Extract the [x, y] coordinate from the center of the cell holding the provided text.  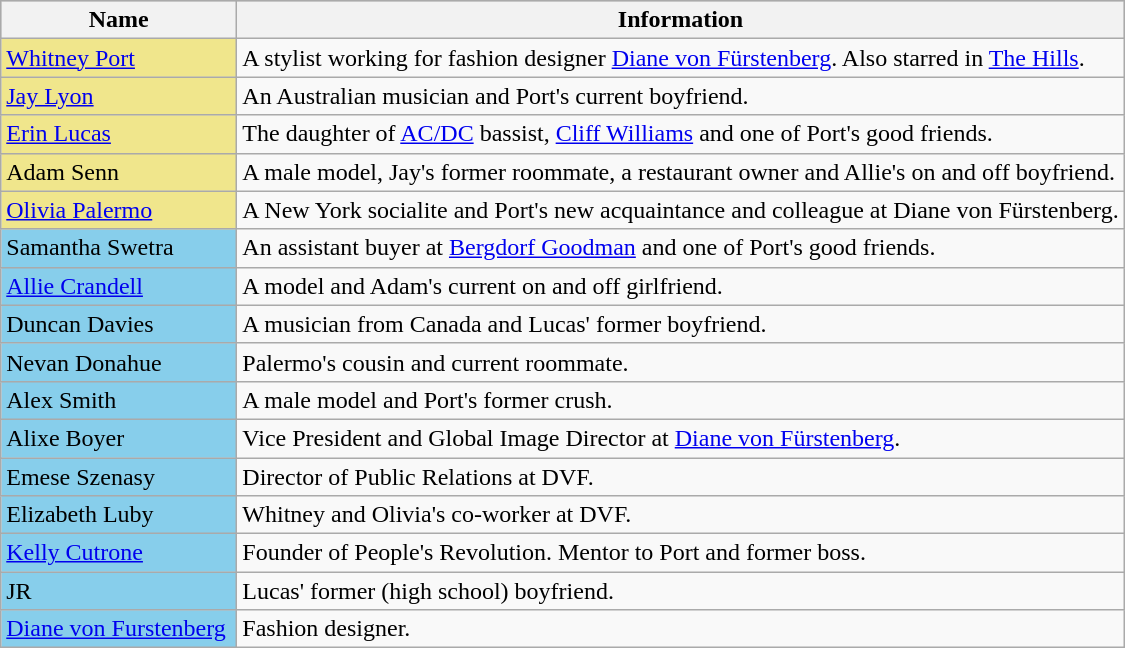
Duncan Davies [119, 324]
Emese Szenasy [119, 477]
A New York socialite and Port's new acquaintance and colleague at Diane von Fürstenberg. [680, 210]
Diane von Furstenberg [119, 629]
Elizabeth Luby [119, 515]
JR [119, 591]
Alex Smith [119, 400]
A male model, Jay's former roommate, a restaurant owner and Allie's on and off boyfriend. [680, 172]
Lucas' former (high school) boyfriend. [680, 591]
Samantha Swetra [119, 248]
A musician from Canada and Lucas' former boyfriend. [680, 324]
Information [680, 20]
Name [119, 20]
Alixe Boyer [119, 438]
Vice President and Global Image Director at Diane von Fürstenberg. [680, 438]
Erin Lucas [119, 134]
Whitney and Olivia's co-worker at DVF. [680, 515]
Olivia Palermo [119, 210]
Founder of People's Revolution. Mentor to Port and former boss. [680, 553]
Adam Senn [119, 172]
Allie Crandell [119, 286]
The daughter of AC/DC bassist, Cliff Williams and one of Port's good friends. [680, 134]
Whitney Port [119, 58]
A model and Adam's current on and off girlfriend. [680, 286]
A stylist working for fashion designer Diane von Fürstenberg. Also starred in The Hills. [680, 58]
Nevan Donahue [119, 362]
Palermo's cousin and current roommate. [680, 362]
A male model and Port's former crush. [680, 400]
Director of Public Relations at DVF. [680, 477]
Fashion designer. [680, 629]
Kelly Cutrone [119, 553]
An Australian musician and Port's current boyfriend. [680, 96]
An assistant buyer at Bergdorf Goodman and one of Port's good friends. [680, 248]
Jay Lyon [119, 96]
